Pinpoint the cell where the given text exists, returning its [X, Y] midpoint coordinate. 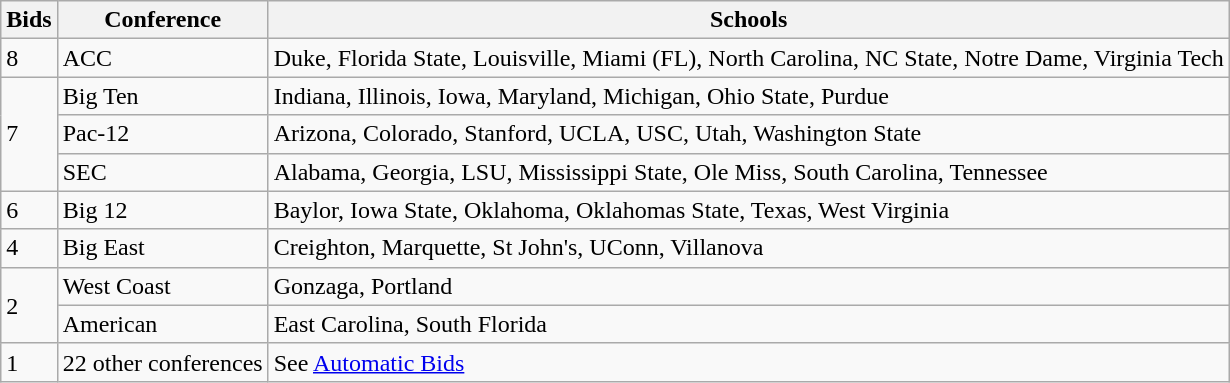
Arizona, Colorado, Stanford, UCLA, USC, Utah, Washington State [748, 134]
Big East [162, 248]
Duke, Florida State, Louisville, Miami (FL), North Carolina, NC State, Notre Dame, Virginia Tech [748, 58]
Big 12 [162, 210]
Indiana, Illinois, Iowa, Maryland, Michigan, Ohio State, Purdue [748, 96]
ACC [162, 58]
Gonzaga, Portland [748, 286]
East Carolina, South Florida [748, 324]
8 [29, 58]
Conference [162, 20]
1 [29, 362]
Alabama, Georgia, LSU, Mississippi State, Ole Miss, South Carolina, Tennessee [748, 172]
American [162, 324]
See Automatic Bids [748, 362]
Bids [29, 20]
22 other conferences [162, 362]
Pac-12 [162, 134]
2 [29, 305]
SEC [162, 172]
Baylor, Iowa State, Oklahoma, Oklahomas State, Texas, West Virginia [748, 210]
4 [29, 248]
Schools [748, 20]
Big Ten [162, 96]
Creighton, Marquette, St John's, UConn, Villanova [748, 248]
West Coast [162, 286]
7 [29, 134]
6 [29, 210]
